Pinpoint the cell where the given text exists, returning its (X, Y) midpoint coordinate. 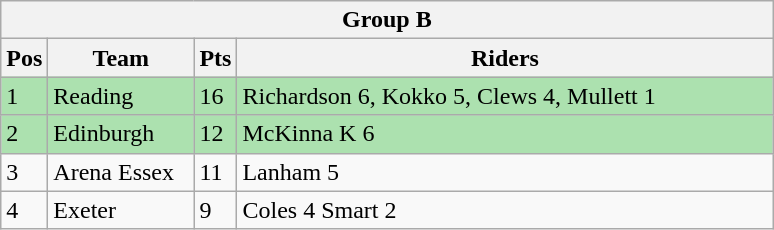
2 (24, 134)
Pts (216, 58)
4 (24, 210)
12 (216, 134)
11 (216, 172)
3 (24, 172)
Group B (387, 20)
Reading (121, 96)
Team (121, 58)
Exeter (121, 210)
Coles 4 Smart 2 (505, 210)
Riders (505, 58)
McKinna K 6 (505, 134)
Edinburgh (121, 134)
1 (24, 96)
16 (216, 96)
9 (216, 210)
Richardson 6, Kokko 5, Clews 4, Mullett 1 (505, 96)
Lanham 5 (505, 172)
Arena Essex (121, 172)
Pos (24, 58)
